Provide the [x, y] coordinate of the cell's center where the given text is located.  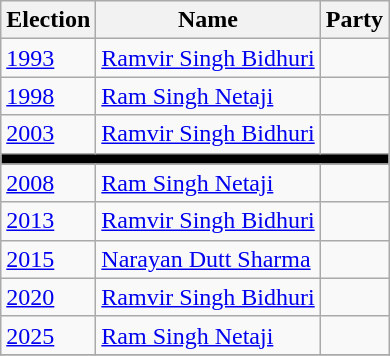
2020 [48, 297]
1998 [48, 96]
Narayan Dutt Sharma [208, 259]
Name [208, 20]
2008 [48, 183]
Party [354, 20]
1993 [48, 58]
2013 [48, 221]
Election [48, 20]
2025 [48, 335]
2003 [48, 134]
2015 [48, 259]
